For the text-containing cell, return its midpoint in [x, y] coordinate format. 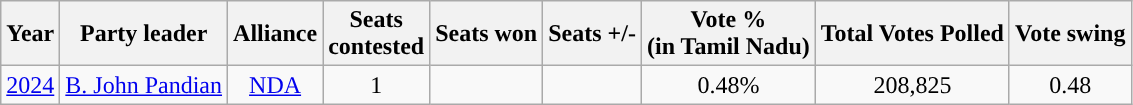
Total Votes Polled [912, 34]
0.48% [728, 85]
1 [376, 85]
Seats +/- [592, 34]
Vote %(in Tamil Nadu) [728, 34]
2024 [30, 85]
Year [30, 34]
Seats won [486, 34]
Alliance [276, 34]
Party leader [144, 34]
B. John Pandian [144, 85]
0.48 [1070, 85]
Seatscontested [376, 34]
NDA [276, 85]
208,825 [912, 85]
Vote swing [1070, 34]
